Output the [X, Y] coordinate of the center of the cell containing the given text.  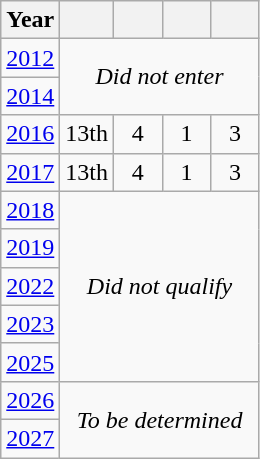
2018 [30, 210]
2012 [30, 58]
2026 [30, 400]
2025 [30, 362]
2016 [30, 134]
2014 [30, 96]
Did not qualify [160, 286]
Year [30, 20]
Did not enter [160, 77]
2022 [30, 286]
To be determined [160, 419]
2019 [30, 248]
2023 [30, 324]
2027 [30, 438]
2017 [30, 172]
